Determine the [X, Y] coordinate at the center of the cell enclosing the given text.  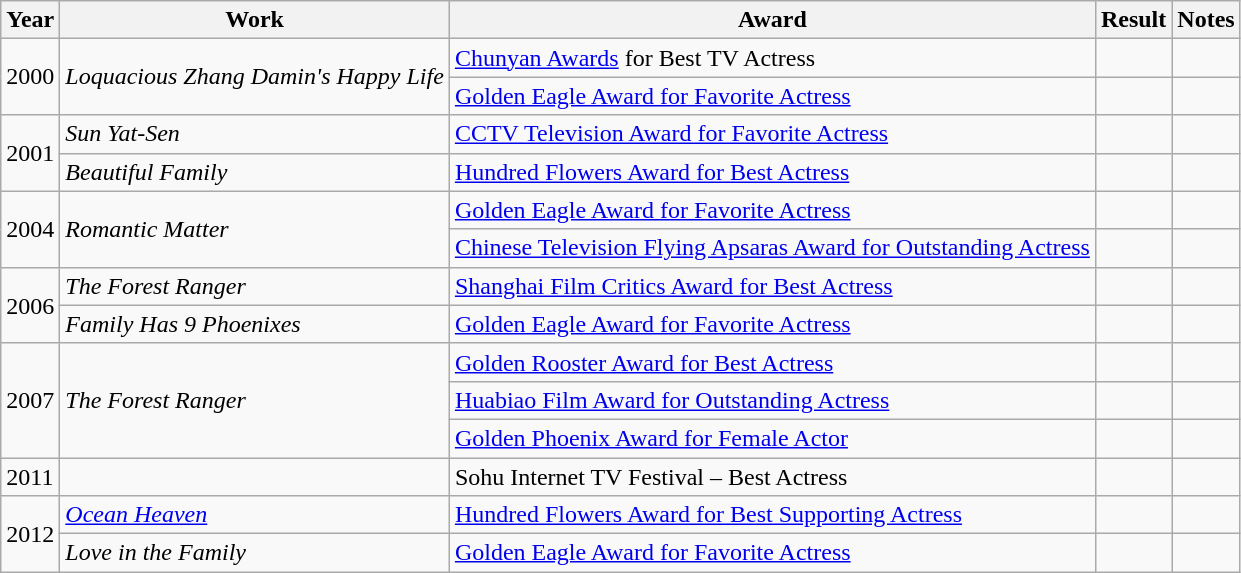
Chinese Television Flying Apsaras Award for Outstanding Actress [772, 248]
Beautiful Family [255, 172]
Shanghai Film Critics Award for Best Actress [772, 286]
2007 [30, 400]
2012 [30, 534]
Huabiao Film Award for Outstanding Actress [772, 400]
Romantic Matter [255, 229]
CCTV Television Award for Favorite Actress [772, 134]
2000 [30, 77]
2011 [30, 477]
Golden Phoenix Award for Female Actor [772, 438]
Family Has 9 Phoenixes [255, 324]
Hundred Flowers Award for Best Supporting Actress [772, 515]
Work [255, 20]
2006 [30, 305]
Notes [1206, 20]
Loquacious Zhang Damin's Happy Life [255, 77]
Hundred Flowers Award for Best Actress [772, 172]
Love in the Family [255, 553]
Year [30, 20]
Sohu Internet TV Festival – Best Actress [772, 477]
Result [1133, 20]
2004 [30, 229]
Award [772, 20]
2001 [30, 153]
Golden Rooster Award for Best Actress [772, 362]
Sun Yat-Sen [255, 134]
Ocean Heaven [255, 515]
Chunyan Awards for Best TV Actress [772, 58]
